Detect which cell encompasses the target text, then output its (x, y) center coordinate. 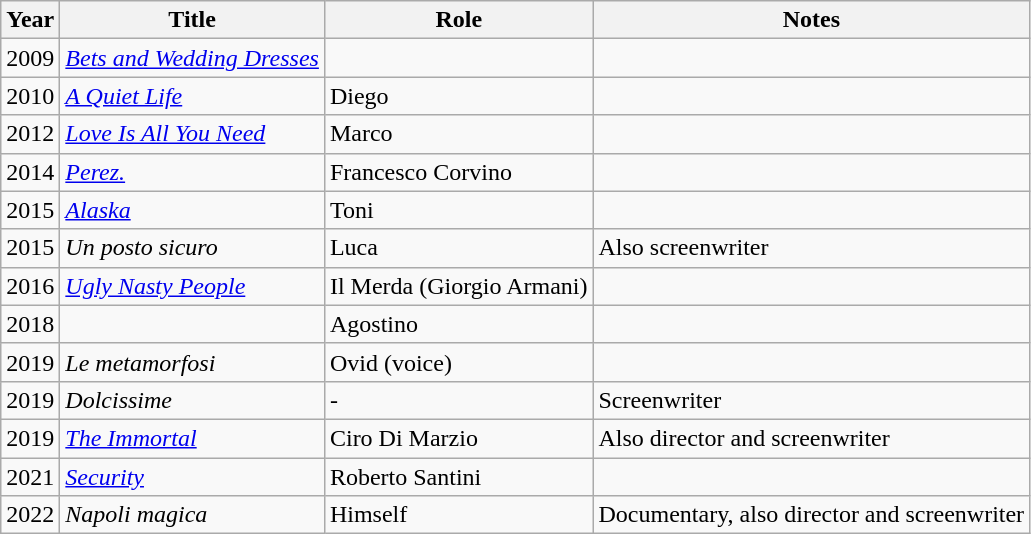
2018 (30, 324)
The Immortal (192, 438)
Un posto sicuro (192, 248)
Bets and Wedding Dresses (192, 58)
Roberto Santini (458, 477)
- (458, 400)
2022 (30, 515)
2016 (30, 286)
Also director and screenwriter (812, 438)
Francesco Corvino (458, 172)
Ugly Nasty People (192, 286)
Notes (812, 20)
2010 (30, 96)
Diego (458, 96)
2009 (30, 58)
Ciro Di Marzio (458, 438)
A Quiet Life (192, 96)
2021 (30, 477)
Security (192, 477)
Love Is All You Need (192, 134)
Luca (458, 248)
Also screenwriter (812, 248)
2012 (30, 134)
Agostino (458, 324)
Toni (458, 210)
Alaska (192, 210)
Napoli magica (192, 515)
2014 (30, 172)
Role (458, 20)
Year (30, 20)
Il Merda (Giorgio Armani) (458, 286)
Screenwriter (812, 400)
Title (192, 20)
Himself (458, 515)
Documentary, also director and screenwriter (812, 515)
Dolcissime (192, 400)
Ovid (voice) (458, 362)
Perez. (192, 172)
Marco (458, 134)
Le metamorfosi (192, 362)
